From the cell containing the given text, extract its center point as (x, y) coordinate. 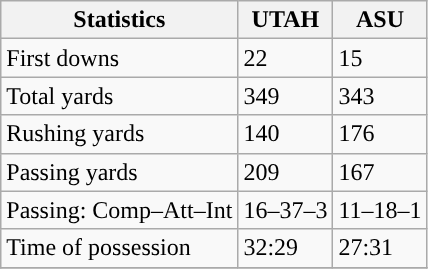
16–37–3 (286, 210)
140 (286, 134)
343 (380, 96)
32:29 (286, 248)
Passing: Comp–Att–Int (120, 210)
11–18–1 (380, 210)
15 (380, 58)
Passing yards (120, 172)
Total yards (120, 96)
First downs (120, 58)
Statistics (120, 20)
UTAH (286, 20)
ASU (380, 20)
176 (380, 134)
22 (286, 58)
Time of possession (120, 248)
Rushing yards (120, 134)
167 (380, 172)
27:31 (380, 248)
349 (286, 96)
209 (286, 172)
